Capture the cell that displays the provided text and extract its [X, Y] central coordinate. 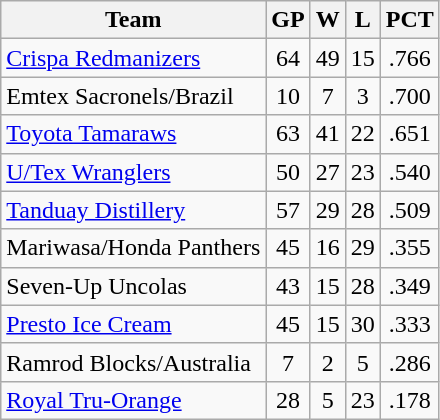
Crispa Redmanizers [134, 58]
GP [288, 20]
Presto Ice Cream [134, 324]
W [328, 20]
.333 [410, 324]
22 [362, 134]
Mariwasa/Honda Panthers [134, 248]
Toyota Tamaraws [134, 134]
Emtex Sacronels/Brazil [134, 96]
10 [288, 96]
27 [328, 172]
U/Tex Wranglers [134, 172]
.540 [410, 172]
49 [328, 58]
41 [328, 134]
.355 [410, 248]
.651 [410, 134]
.700 [410, 96]
2 [328, 362]
64 [288, 58]
.509 [410, 210]
16 [328, 248]
50 [288, 172]
PCT [410, 20]
3 [362, 96]
43 [288, 286]
.349 [410, 286]
.286 [410, 362]
L [362, 20]
Tanduay Distillery [134, 210]
Royal Tru-Orange [134, 400]
30 [362, 324]
57 [288, 210]
Ramrod Blocks/Australia [134, 362]
Seven-Up Uncolas [134, 286]
.178 [410, 400]
.766 [410, 58]
63 [288, 134]
Team [134, 20]
